From the cell containing the given text, extract its center point as [x, y] coordinate. 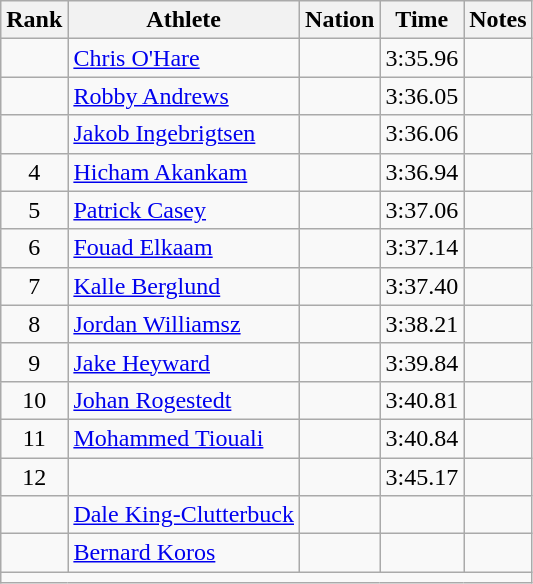
Jakob Ingebrigtsen [184, 134]
Notes [498, 20]
3:36.94 [422, 172]
8 [34, 324]
3:40.81 [422, 400]
3:37.40 [422, 286]
3:40.84 [422, 438]
3:35.96 [422, 58]
Bernard Koros [184, 553]
3:45.17 [422, 477]
11 [34, 438]
4 [34, 172]
Patrick Casey [184, 210]
3:37.14 [422, 248]
Johan Rogestedt [184, 400]
Nation [340, 20]
Rank [34, 20]
Mohammed Tiouali [184, 438]
3:39.84 [422, 362]
12 [34, 477]
6 [34, 248]
Dale King-Clutterbuck [184, 515]
Kalle Berglund [184, 286]
Athlete [184, 20]
9 [34, 362]
Jordan Williamsz [184, 324]
Time [422, 20]
3:36.06 [422, 134]
Hicham Akankam [184, 172]
10 [34, 400]
Chris O'Hare [184, 58]
7 [34, 286]
5 [34, 210]
3:36.05 [422, 96]
3:38.21 [422, 324]
Robby Andrews [184, 96]
Fouad Elkaam [184, 248]
3:37.06 [422, 210]
Jake Heyward [184, 362]
